Capture the cell that displays the provided text and extract its [X, Y] central coordinate. 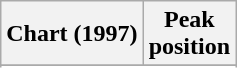
Chart (1997) [72, 34]
Peakposition [189, 34]
